From the cell containing the given text, extract its center point as [X, Y] coordinate. 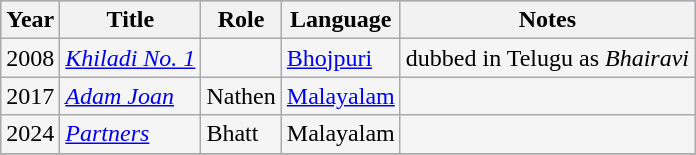
Nathen [241, 96]
2008 [30, 58]
Khiladi No. 1 [130, 58]
Role [241, 20]
Notes [547, 20]
Year [30, 20]
Language [340, 20]
2024 [30, 134]
2017 [30, 96]
Partners [130, 134]
dubbed in Telugu as Bhairavi [547, 58]
Adam Joan [130, 96]
Bhojpuri [340, 58]
Bhatt [241, 134]
Title [130, 20]
